Search for the cell housing the specified text and yield its (x, y) center coordinate. 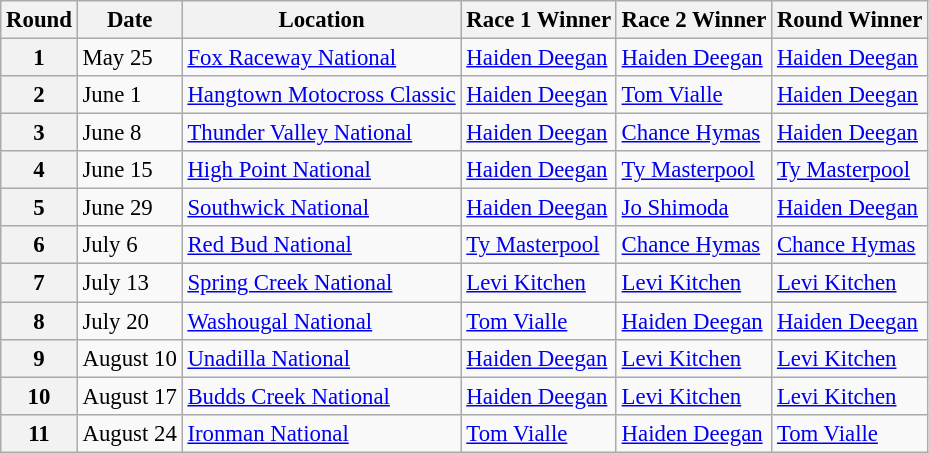
August 10 (130, 358)
Date (130, 20)
Unadilla National (322, 358)
July 20 (130, 321)
June 15 (130, 170)
Race 1 Winner (538, 20)
Spring Creek National (322, 283)
July 13 (130, 283)
1 (39, 58)
June 1 (130, 95)
Jo Shimoda (694, 208)
9 (39, 358)
June 29 (130, 208)
2 (39, 95)
July 6 (130, 245)
7 (39, 283)
Location (322, 20)
Fox Raceway National (322, 58)
5 (39, 208)
August 17 (130, 396)
Washougal National (322, 321)
Ironman National (322, 433)
Southwick National (322, 208)
11 (39, 433)
June 8 (130, 133)
August 24 (130, 433)
Budds Creek National (322, 396)
Race 2 Winner (694, 20)
Thunder Valley National (322, 133)
Hangtown Motocross Classic (322, 95)
Round (39, 20)
3 (39, 133)
Round Winner (850, 20)
8 (39, 321)
Red Bud National (322, 245)
6 (39, 245)
4 (39, 170)
May 25 (130, 58)
10 (39, 396)
High Point National (322, 170)
